Identify which cell holds the provided text, then report its [X, Y] central coordinate. 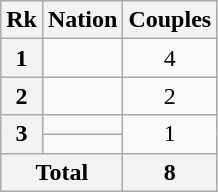
8 [170, 172]
3 [22, 134]
Couples [170, 20]
4 [170, 58]
Nation [82, 20]
Total [62, 172]
Rk [22, 20]
